Scan for the cell matching the given text and deliver its (X, Y) coordinate at center. 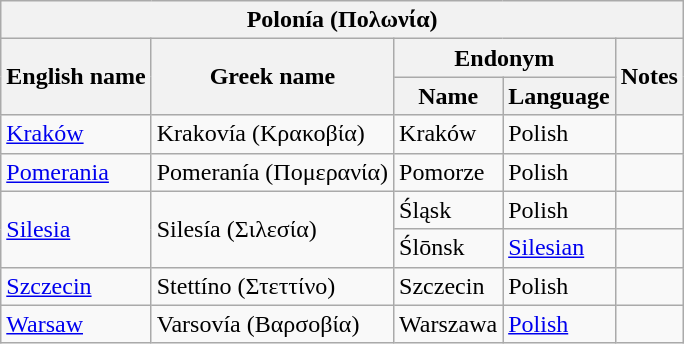
Greek name (272, 77)
Warsaw (76, 324)
Śląsk (448, 210)
Pomorze (448, 172)
Pomeranía (Πομερανία) (272, 172)
English name (76, 77)
Warszawa (448, 324)
Krakovía (Κρακοβία) (272, 134)
Silesian (559, 248)
Language (559, 96)
Ślōnsk (448, 248)
Pomerania (76, 172)
Polonía (Πολωνία) (342, 20)
Endonym (505, 58)
Notes (649, 77)
Silesía (Σιλεσία) (272, 229)
Stettíno (Στεττίνο) (272, 286)
Silesia (76, 229)
Varsovía (Βαρσοβία) (272, 324)
Name (448, 96)
